Capture the cell that displays the provided text and extract its (x, y) central coordinate. 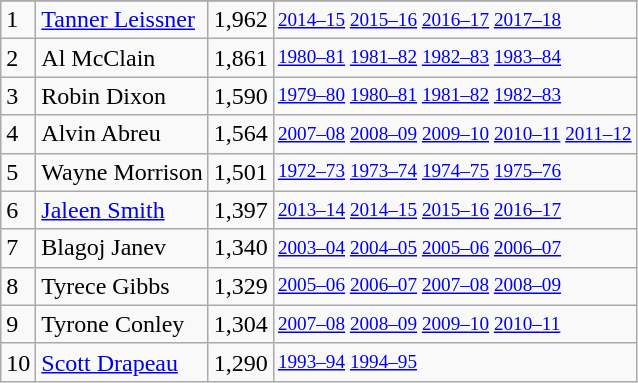
2014–15 2015–16 2016–17 2017–18 (454, 20)
1,962 (240, 20)
2003–04 2004–05 2005–06 2006–07 (454, 248)
1,564 (240, 134)
2013–14 2014–15 2015–16 2016–17 (454, 210)
1,861 (240, 58)
1,304 (240, 324)
1972–73 1973–74 1974–75 1975–76 (454, 172)
Robin Dixon (122, 96)
1980–81 1981–82 1982–83 1983–84 (454, 58)
10 (18, 362)
1,397 (240, 210)
6 (18, 210)
Jaleen Smith (122, 210)
1979–80 1980–81 1981–82 1982–83 (454, 96)
Wayne Morrison (122, 172)
Alvin Abreu (122, 134)
5 (18, 172)
Blagoj Janev (122, 248)
2007–08 2008–09 2009–10 2010–11 (454, 324)
Tanner Leissner (122, 20)
8 (18, 286)
Tyrone Conley (122, 324)
2 (18, 58)
2007–08 2008–09 2009–10 2010–11 2011–12 (454, 134)
9 (18, 324)
4 (18, 134)
Scott Drapeau (122, 362)
Tyrece Gibbs (122, 286)
1993–94 1994–95 (454, 362)
1,290 (240, 362)
1 (18, 20)
2005–06 2006–07 2007–08 2008–09 (454, 286)
1,329 (240, 286)
1,340 (240, 248)
1,590 (240, 96)
1,501 (240, 172)
3 (18, 96)
7 (18, 248)
Al McClain (122, 58)
